Scan for the cell matching the given text and deliver its [x, y] coordinate at center. 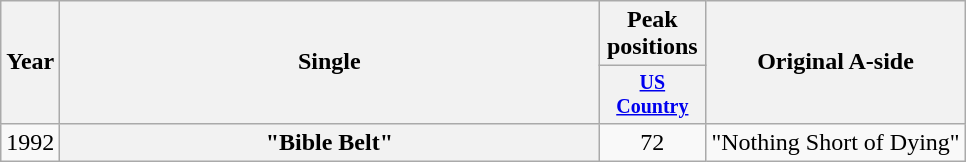
1992 [30, 142]
Year [30, 62]
US Country [652, 94]
"Nothing Short of Dying" [836, 142]
Original A-side [836, 62]
Peak positions [652, 34]
Single [330, 62]
"Bible Belt" [330, 142]
72 [652, 142]
